Pinpoint the cell where the given text exists, returning its [X, Y] midpoint coordinate. 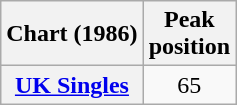
UK Singles [72, 85]
65 [189, 85]
Peakposition [189, 34]
Chart (1986) [72, 34]
